Find where the given text appears and provide that cell's center as [X, Y] coordinate. 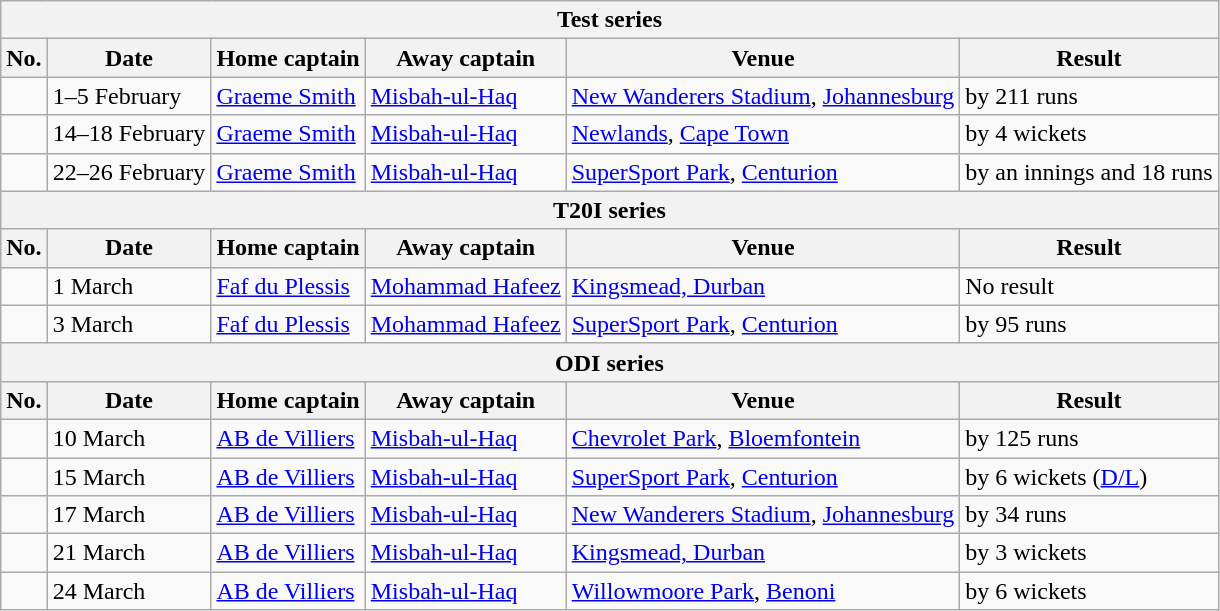
by 95 runs [1089, 324]
1 March [129, 286]
by 4 wickets [1089, 134]
17 March [129, 515]
10 March [129, 438]
22–26 February [129, 172]
T20I series [610, 210]
by 211 runs [1089, 96]
Chevrolet Park, Bloemfontein [763, 438]
by 125 runs [1089, 438]
3 March [129, 324]
No result [1089, 286]
by 34 runs [1089, 515]
1–5 February [129, 96]
ODI series [610, 362]
by 3 wickets [1089, 553]
Willowmoore Park, Benoni [763, 591]
21 March [129, 553]
15 March [129, 477]
Newlands, Cape Town [763, 134]
by an innings and 18 runs [1089, 172]
24 March [129, 591]
14–18 February [129, 134]
Test series [610, 20]
by 6 wickets (D/L) [1089, 477]
by 6 wickets [1089, 591]
